Identify which cell holds the provided text, then report its [X, Y] central coordinate. 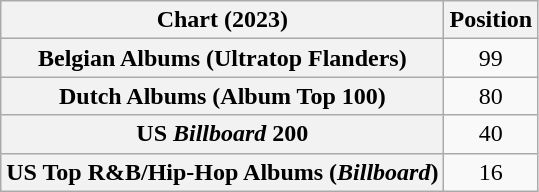
99 [491, 58]
US Top R&B/Hip-Hop Albums (Billboard) [222, 172]
Position [491, 20]
80 [491, 96]
Chart (2023) [222, 20]
Belgian Albums (Ultratop Flanders) [222, 58]
US Billboard 200 [222, 134]
40 [491, 134]
Dutch Albums (Album Top 100) [222, 96]
16 [491, 172]
